From the cell containing the given text, extract its center point as (X, Y) coordinate. 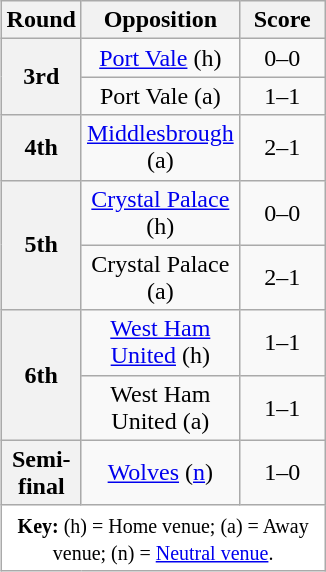
5th (41, 245)
Port Vale (a) (160, 96)
Round (41, 20)
Score (282, 20)
Key: (h) = Home venue; (a) = Away venue; (n) = Neutral venue. (163, 538)
4th (41, 148)
6th (41, 375)
Wolves (n) (160, 472)
Opposition (160, 20)
Middlesbrough (a) (160, 148)
West Ham United (a) (160, 408)
1–0 (282, 472)
Semi-final (41, 472)
3rd (41, 77)
Crystal Palace (h) (160, 212)
West Ham United (h) (160, 342)
Crystal Palace (a) (160, 278)
Port Vale (h) (160, 58)
